Find where the given text appears and provide that cell's center as (X, Y) coordinate. 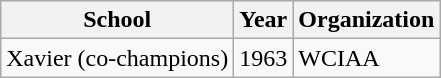
Organization (366, 20)
Year (264, 20)
1963 (264, 58)
WCIAA (366, 58)
Xavier (co-champions) (118, 58)
School (118, 20)
